Return (X, Y) of the center of cell containing provided text 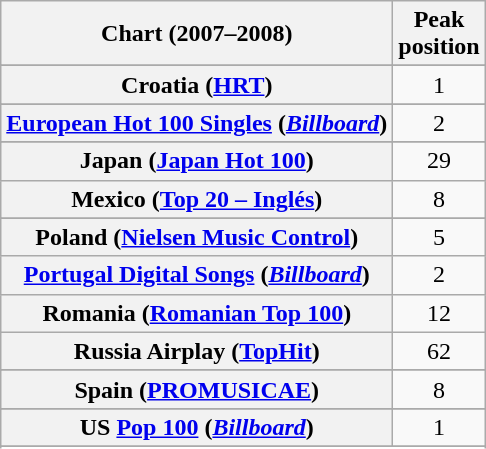
Spain (PROMUSICAE) (197, 389)
Romania (Romanian Top 100) (197, 313)
Peakposition (439, 34)
Poland (Nielsen Music Control) (197, 237)
Mexico (Top 20 – Inglés) (197, 199)
European Hot 100 Singles (Billboard) (197, 123)
Portugal Digital Songs (Billboard) (197, 275)
62 (439, 351)
Russia Airplay (TopHit) (197, 351)
US Pop 100 (Billboard) (197, 427)
29 (439, 161)
12 (439, 313)
Croatia (HRT) (197, 85)
Chart (2007–2008) (197, 34)
5 (439, 237)
Japan (Japan Hot 100) (197, 161)
